Identify which cell holds the provided text, then report its (X, Y) central coordinate. 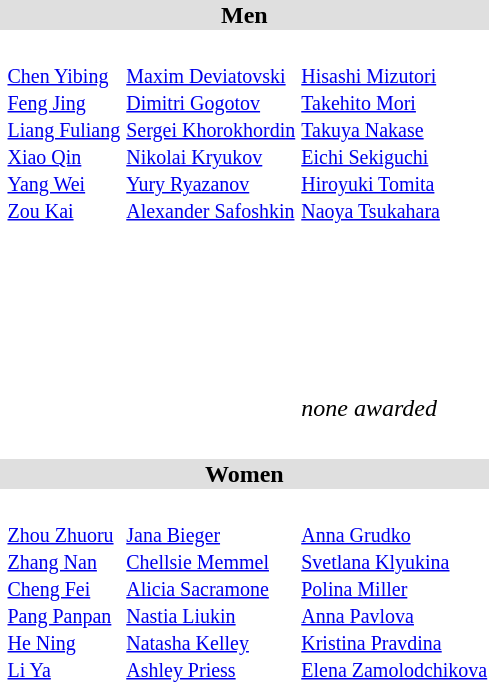
Hisashi MizutoriTakehito MoriTakuya NakaseEichi SekiguchiHiroyuki TomitaNaoya Tsukahara (394, 129)
Maxim DeviatovskiDimitri GogotovSergei KhorokhordinNikolai KryukovYury RyazanovAlexander Safoshkin (211, 129)
Women (244, 474)
Men (244, 15)
none awarded (394, 408)
Chen YibingFeng JingLiang FuliangXiao QinYang WeiZou Kai (64, 129)
